Return the [x, y] coordinate for the center point of the cell that contains the specified text.  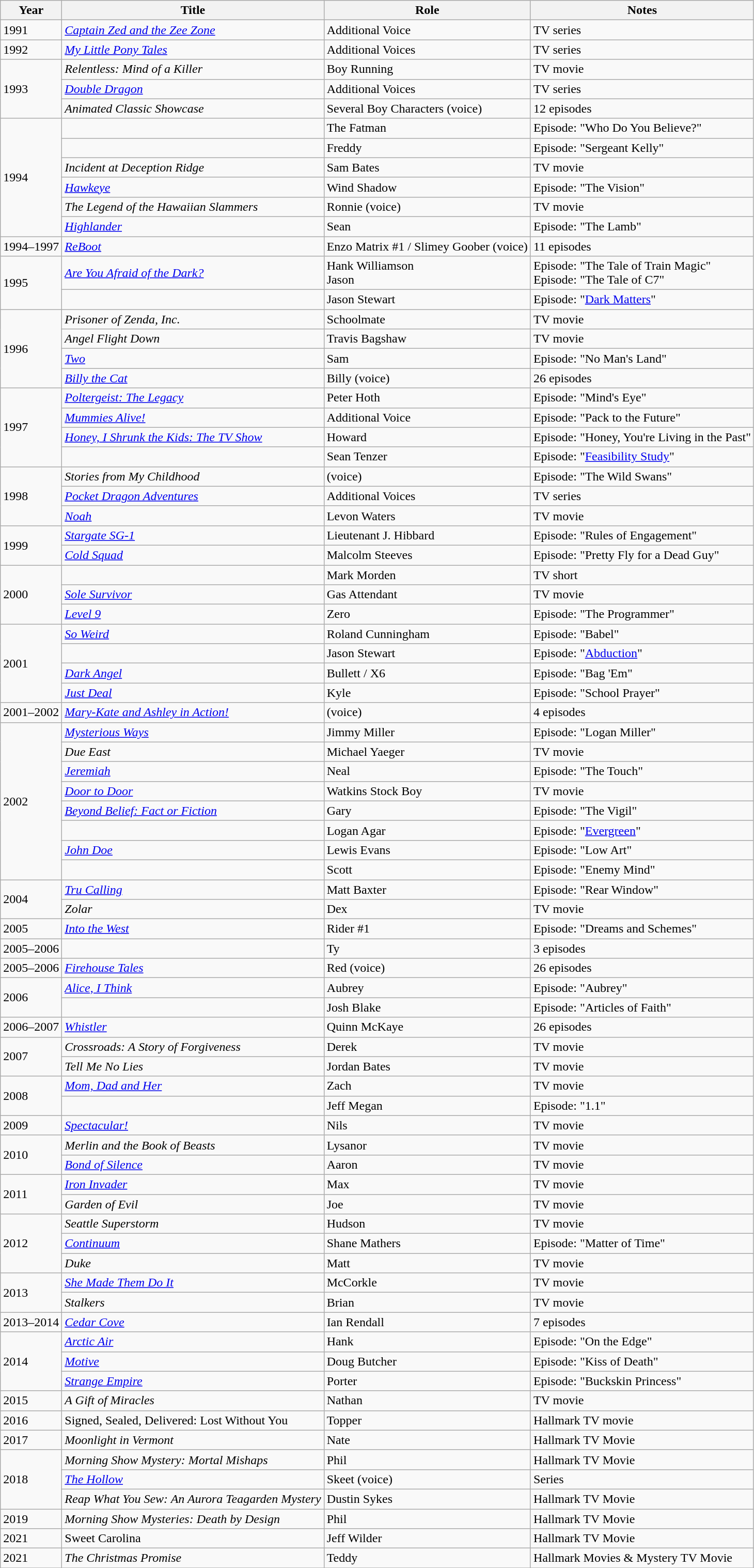
Watkins Stock Boy [427, 791]
Episode: "Honey, You're Living in the Past" [642, 437]
Aaron [427, 1165]
Roland Cunningham [427, 634]
Noah [193, 516]
Are You Afraid of the Dark? [193, 273]
Nils [427, 1125]
Year [31, 10]
7 episodes [642, 1322]
She Made Them Do It [193, 1283]
11 episodes [642, 246]
Several Boy Characters (voice) [427, 108]
Series [642, 1479]
Sean [427, 226]
Zach [427, 1086]
Zero [427, 614]
12 episodes [642, 108]
2006–2007 [31, 1027]
Episode: "The Wild Swans" [642, 476]
Episode: "Evergreen" [642, 830]
2008 [31, 1096]
Hallmark TV movie [642, 1420]
Just Deal [193, 693]
Schoolmate [427, 319]
Episode: "The Vision" [642, 187]
Episode: "Pretty Fly for a Dead Guy" [642, 555]
Max [427, 1184]
Episode: "Kiss of Death" [642, 1361]
Moonlight in Vermont [193, 1440]
Sole Survivor [193, 595]
Episode: "Mind's Eye" [642, 398]
Hank [427, 1342]
Dex [427, 909]
Mark Morden [427, 575]
Ty [427, 949]
Double Dragon [193, 89]
Alice, I Think [193, 988]
Dark Angel [193, 673]
Sam [427, 359]
Lysanor [427, 1145]
Bullett / X6 [427, 673]
Travis Bagshaw [427, 339]
Episode: "Rules of Engagement" [642, 535]
2000 [31, 595]
Malcolm Steeves [427, 555]
McCorkle [427, 1283]
2001 [31, 663]
Levon Waters [427, 516]
Enzo Matrix #1 / Slimey Goober (voice) [427, 246]
Logan Agar [427, 830]
Aubrey [427, 988]
3 episodes [642, 949]
Josh Blake [427, 1007]
2002 [31, 801]
1992 [31, 50]
Door to Door [193, 791]
2018 [31, 1479]
Captain Zed and the Zee Zone [193, 30]
2011 [31, 1194]
Mysterious Ways [193, 732]
Neal [427, 771]
Stargate SG-1 [193, 535]
2009 [31, 1125]
Seattle Superstorm [193, 1224]
Tell Me No Lies [193, 1066]
2012 [31, 1244]
2001–2002 [31, 712]
Spectacular! [193, 1125]
Relentless: Mind of a Killer [193, 69]
Lewis Evans [427, 850]
Bond of Silence [193, 1165]
Gas Attendant [427, 595]
Notes [642, 10]
Episode: "Abduction" [642, 654]
Michael Yaeger [427, 752]
Joe [427, 1204]
The Legend of the Hawaiian Slammers [193, 207]
Episode: "Aubrey" [642, 988]
2007 [31, 1057]
Mom, Dad and Her [193, 1086]
Brian [427, 1302]
Ronnie (voice) [427, 207]
Arctic Air [193, 1342]
Hudson [427, 1224]
Boy Running [427, 69]
Animated Classic Showcase [193, 108]
Shane Mathers [427, 1244]
Episode: "No Man's Land" [642, 359]
2016 [31, 1420]
1999 [31, 545]
Crossroads: A Story of Forgiveness [193, 1047]
Jeff Wilder [427, 1539]
1994–1997 [31, 246]
Episode: "Sergeant Kelly" [642, 148]
Sam Bates [427, 167]
Role [427, 10]
Title [193, 10]
ReBoot [193, 246]
The Christmas Promise [193, 1558]
2006 [31, 998]
Into the West [193, 929]
Episode: "The Touch" [642, 771]
The Fatman [427, 128]
Teddy [427, 1558]
Billy (voice) [427, 378]
1994 [31, 177]
Quinn McKaye [427, 1027]
2010 [31, 1155]
Episode: "Babel" [642, 634]
Episode: "1.1" [642, 1106]
Garden of Evil [193, 1204]
Freddy [427, 148]
Tru Calling [193, 889]
Due East [193, 752]
Doug Butcher [427, 1361]
Hallmark Movies & Mystery TV Movie [642, 1558]
Stalkers [193, 1302]
Episode: "Who Do You Believe?" [642, 128]
Angel Flight Down [193, 339]
John Doe [193, 850]
Peter Hoth [427, 398]
Continuum [193, 1244]
Zolar [193, 909]
2015 [31, 1401]
Sean Tenzer [427, 457]
Whistler [193, 1027]
Cold Squad [193, 555]
Beyond Belief: Fact or Fiction [193, 811]
1993 [31, 89]
Hawkeye [193, 187]
2014 [31, 1361]
Episode: "Feasibility Study" [642, 457]
Jordan Bates [427, 1066]
Gary [427, 811]
Incident at Deception Ridge [193, 167]
Hank WilliamsonJason [427, 273]
Honey, I Shrunk the Kids: The TV Show [193, 437]
Red (voice) [427, 968]
Kyle [427, 693]
Morning Show Mysteries: Death by Design [193, 1518]
Episode: "Buckskin Princess" [642, 1381]
Matt Baxter [427, 889]
A Gift of Miracles [193, 1401]
Merlin and the Book of Beasts [193, 1145]
Howard [427, 437]
So Weird [193, 634]
Jimmy Miller [427, 732]
Iron Invader [193, 1184]
1995 [31, 283]
Porter [427, 1381]
Jeff Megan [427, 1106]
Stories from My Childhood [193, 476]
Episode: "Pack to the Future" [642, 417]
Episode: "Rear Window" [642, 889]
Episode: "Matter of Time" [642, 1244]
Episode: "Low Art" [642, 850]
2013–2014 [31, 1322]
Episode: "The Tale of Train Magic"Episode: "The Tale of C7" [642, 273]
1998 [31, 496]
Prisoner of Zenda, Inc. [193, 319]
Scott [427, 870]
2013 [31, 1293]
Derek [427, 1047]
4 episodes [642, 712]
Episode: "Enemy Mind" [642, 870]
Episode: "Logan Miller" [642, 732]
My Little Pony Tales [193, 50]
Dustin Sykes [427, 1499]
Matt [427, 1263]
2004 [31, 899]
Level 9 [193, 614]
TV short [642, 575]
Signed, Sealed, Delivered: Lost Without You [193, 1420]
Two [193, 359]
Strange Empire [193, 1381]
Reap What You Sew: An Aurora Teagarden Mystery [193, 1499]
Poltergeist: The Legacy [193, 398]
Nathan [427, 1401]
Nate [427, 1440]
Episode: "Articles of Faith" [642, 1007]
Firehouse Tales [193, 968]
Episode: "The Vigil" [642, 811]
Pocket Dragon Adventures [193, 496]
The Hollow [193, 1479]
Cedar Cove [193, 1322]
2005 [31, 929]
2019 [31, 1518]
Mary-Kate and Ashley in Action! [193, 712]
Episode: "Bag 'Em" [642, 673]
Episode: "The Lamb" [642, 226]
Episode: "The Programmer" [642, 614]
Episode: "Dark Matters" [642, 300]
Wind Shadow [427, 187]
Highlander [193, 226]
1991 [31, 30]
Ian Rendall [427, 1322]
Rider #1 [427, 929]
1996 [31, 349]
Episode: "School Prayer" [642, 693]
Topper [427, 1420]
Lieutenant J. Hibbard [427, 535]
2017 [31, 1440]
Skeet (voice) [427, 1479]
Mummies Alive! [193, 417]
Episode: "Dreams and Schemes" [642, 929]
Motive [193, 1361]
Jeremiah [193, 771]
Sweet Carolina [193, 1539]
Duke [193, 1263]
Billy the Cat [193, 378]
1997 [31, 427]
Morning Show Mystery: Mortal Mishaps [193, 1460]
Episode: "On the Edge" [642, 1342]
